Detect which cell encompasses the target text, then output its (X, Y) center coordinate. 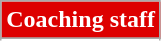
Coaching staff (81, 20)
